For the text-containing cell, return its midpoint in [X, Y] coordinate format. 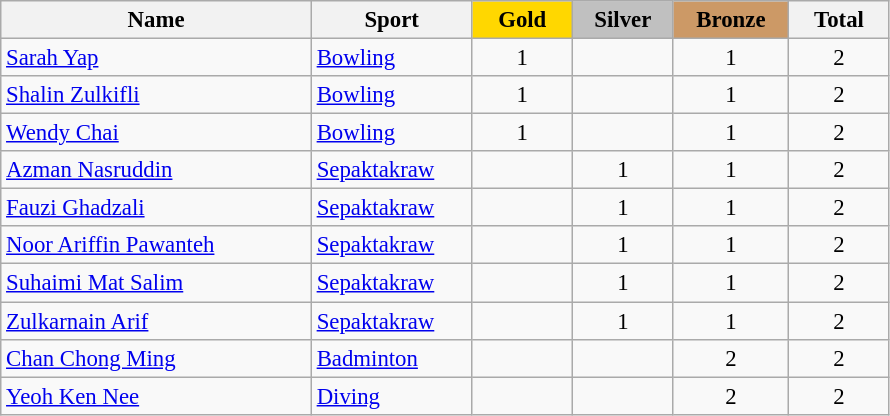
Chan Chong Ming [156, 358]
Bronze [731, 20]
Diving [392, 396]
Azman Nasruddin [156, 170]
Gold [522, 20]
Badminton [392, 358]
Sport [392, 20]
Suhaimi Mat Salim [156, 283]
Noor Ariffin Pawanteh [156, 245]
Zulkarnain Arif [156, 321]
Yeoh Ken Nee [156, 396]
Sarah Yap [156, 58]
Shalin Zulkifli [156, 95]
Wendy Chai [156, 133]
Total [840, 20]
Silver [624, 20]
Fauzi Ghadzali [156, 208]
Name [156, 20]
